Find where the given text appears and provide that cell's center as (x, y) coordinate. 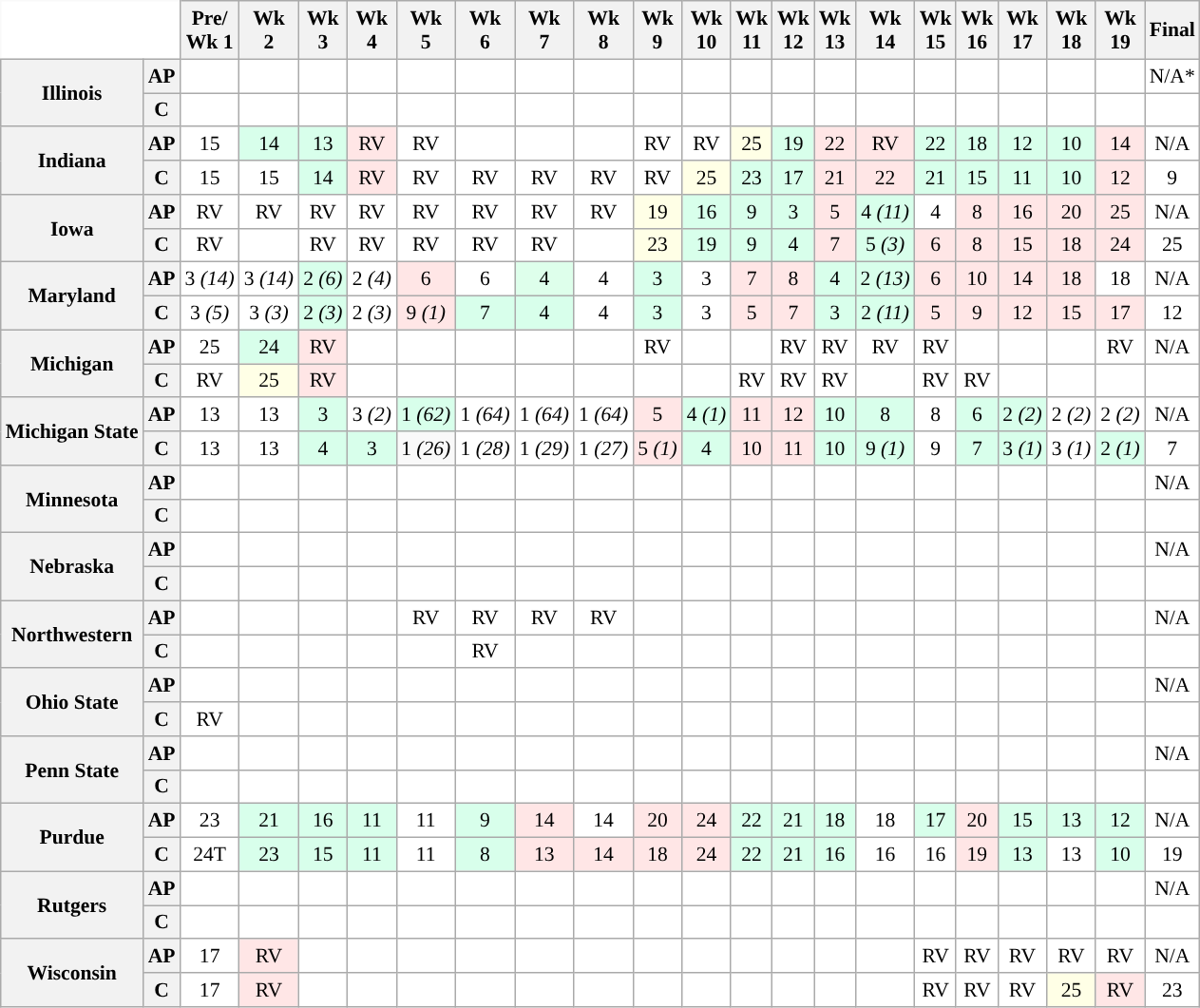
1 (28) (485, 448)
Final (1172, 30)
24T (209, 855)
5 (3) (885, 245)
Wk19 (1119, 30)
Wk6 (485, 30)
1 (62) (426, 415)
Ohio State (72, 703)
Wk13 (835, 30)
Wk9 (657, 30)
5 (1) (657, 448)
4 (1) (707, 415)
Wk10 (707, 30)
2 (1) (1119, 448)
1 (29) (544, 448)
Wk7 (544, 30)
Wk14 (885, 30)
Wk12 (793, 30)
1 (27) (603, 448)
2 (6) (323, 279)
Penn State (72, 770)
Wk11 (752, 30)
Wisconsin (72, 973)
Wk4 (372, 30)
Maryland (72, 296)
Wk17 (1022, 30)
Michigan State (72, 431)
Minnesota (72, 500)
3 (2) (372, 415)
Pre/Wk 1 (209, 30)
Wk3 (323, 30)
Wk2 (269, 30)
3 (3) (269, 314)
Michigan (72, 363)
2 (11) (885, 314)
2 (4) (372, 279)
N/A* (1172, 76)
4 (11) (885, 212)
3 (5) (209, 314)
Northwestern (72, 635)
Iowa (72, 228)
Indiana (72, 162)
Wk8 (603, 30)
2 (13) (885, 279)
Wk18 (1072, 30)
Illinois (72, 93)
Wk15 (936, 30)
Purdue (72, 838)
Wk5 (426, 30)
1 (26) (426, 448)
Rutgers (72, 904)
Nebraska (72, 566)
Wk16 (977, 30)
